Output the (X, Y) coordinate of the center of the cell containing the given text.  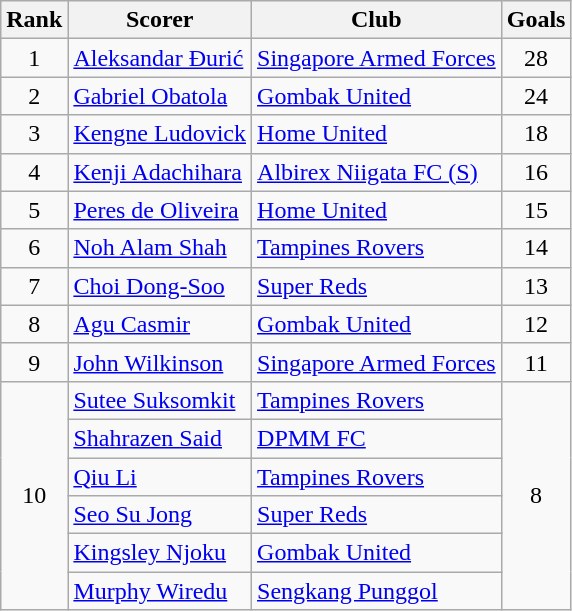
Murphy Wiredu (160, 591)
Kingsley Njoku (160, 553)
Seo Su Jong (160, 515)
14 (536, 248)
Kenji Adachihara (160, 172)
2 (34, 96)
John Wilkinson (160, 362)
24 (536, 96)
Scorer (160, 20)
16 (536, 172)
Choi Dong-Soo (160, 286)
5 (34, 210)
11 (536, 362)
DPMM FC (377, 438)
Rank (34, 20)
12 (536, 324)
6 (34, 248)
10 (34, 495)
Sengkang Punggol (377, 591)
28 (536, 58)
Agu Casmir (160, 324)
9 (34, 362)
Aleksandar Đurić (160, 58)
Noh Alam Shah (160, 248)
Shahrazen Said (160, 438)
13 (536, 286)
Gabriel Obatola (160, 96)
Club (377, 20)
Sutee Suksomkit (160, 400)
3 (34, 134)
7 (34, 286)
1 (34, 58)
18 (536, 134)
Peres de Oliveira (160, 210)
Albirex Niigata FC (S) (377, 172)
Kengne Ludovick (160, 134)
15 (536, 210)
Qiu Li (160, 477)
4 (34, 172)
Goals (536, 20)
